From the cell containing the given text, extract its center point as [X, Y] coordinate. 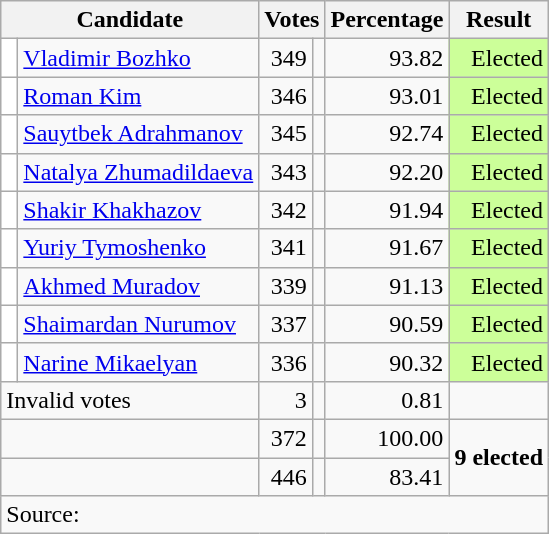
372 [286, 438]
342 [286, 210]
Yuriy Tymoshenko [138, 248]
Candidate [130, 20]
Sauytbek Adrahmanov [138, 134]
Invalid votes [130, 400]
337 [286, 324]
90.59 [387, 324]
336 [286, 362]
3 [286, 400]
91.13 [387, 286]
341 [286, 248]
Result [499, 20]
Roman Kim [138, 96]
Shakir Khakhazov [138, 210]
346 [286, 96]
93.82 [387, 58]
Natalya Zhumadildaeva [138, 172]
91.94 [387, 210]
92.20 [387, 172]
345 [286, 134]
Vladimir Bozhko [138, 58]
339 [286, 286]
343 [286, 172]
Shaimardan Nurumov [138, 324]
92.74 [387, 134]
Akhmed Muradov [138, 286]
0.81 [387, 400]
83.41 [387, 477]
91.67 [387, 248]
90.32 [387, 362]
349 [286, 58]
Source: [275, 515]
446 [286, 477]
Percentage [387, 20]
Votes [292, 20]
100.00 [387, 438]
Narine Mikaelyan [138, 362]
9 elected [499, 457]
93.01 [387, 96]
